Identify which cell holds the provided text, then report its (x, y) central coordinate. 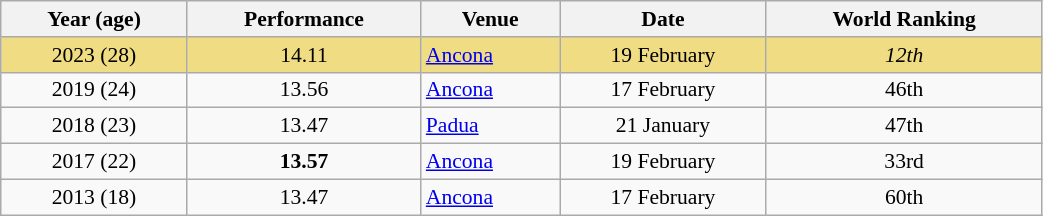
13.57 (304, 162)
Padua (490, 126)
21 January (664, 126)
Venue (490, 19)
46th (904, 90)
2019 (24) (94, 90)
World Ranking (904, 19)
14.11 (304, 55)
33rd (904, 162)
Year (age) (94, 19)
12th (904, 55)
2017 (22) (94, 162)
2023 (28) (94, 55)
2013 (18) (94, 197)
Performance (304, 19)
60th (904, 197)
2018 (23) (94, 126)
47th (904, 126)
13.56 (304, 90)
Date (664, 19)
